Capture the cell that displays the provided text and extract its (x, y) central coordinate. 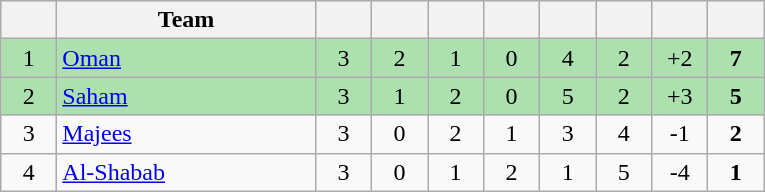
Team (186, 20)
Saham (186, 96)
Oman (186, 58)
Al-Shabab (186, 172)
-4 (680, 172)
-1 (680, 134)
+2 (680, 58)
7 (736, 58)
Majees (186, 134)
+3 (680, 96)
